Scan for the cell matching the given text and deliver its [X, Y] coordinate at center. 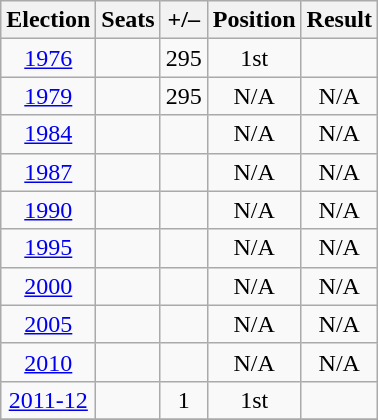
1990 [48, 210]
Seats [128, 20]
1995 [48, 248]
Election [48, 20]
1976 [48, 58]
2005 [48, 324]
1979 [48, 96]
1984 [48, 134]
2000 [48, 286]
Result [339, 20]
Position [254, 20]
+/– [184, 20]
2011-12 [48, 400]
1 [184, 400]
1987 [48, 172]
2010 [48, 362]
